Locate the cell with the specified text and output its (x, y) center coordinate. 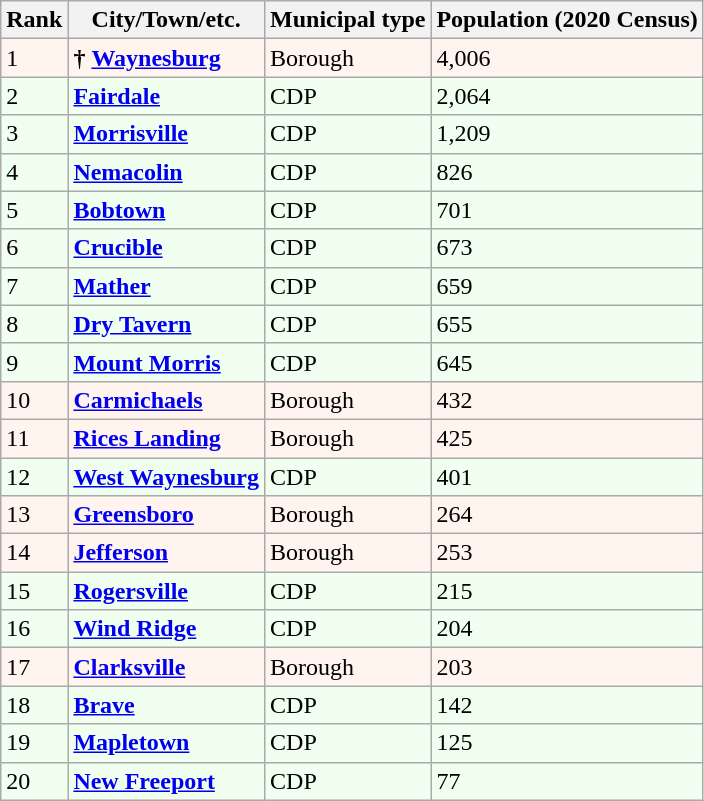
701 (567, 210)
West Waynesburg (166, 477)
425 (567, 438)
Dry Tavern (166, 324)
City/Town/etc. (166, 20)
Morrisville (166, 134)
125 (567, 743)
Clarksville (166, 667)
264 (567, 515)
2,064 (567, 96)
Jefferson (166, 553)
645 (567, 362)
673 (567, 248)
4 (34, 172)
215 (567, 591)
Mount Morris (166, 362)
11 (34, 438)
Brave (166, 705)
432 (567, 400)
6 (34, 248)
Rank (34, 20)
18 (34, 705)
17 (34, 667)
Nemacolin (166, 172)
142 (567, 705)
12 (34, 477)
Rogersville (166, 591)
2 (34, 96)
Fairdale (166, 96)
401 (567, 477)
Population (2020 Census) (567, 20)
Carmichaels (166, 400)
Municipal type (348, 20)
Crucible (166, 248)
20 (34, 781)
659 (567, 286)
5 (34, 210)
Mather (166, 286)
15 (34, 591)
9 (34, 362)
14 (34, 553)
Wind Ridge (166, 629)
77 (567, 781)
Mapletown (166, 743)
4,006 (567, 58)
7 (34, 286)
Greensboro (166, 515)
16 (34, 629)
253 (567, 553)
204 (567, 629)
203 (567, 667)
1,209 (567, 134)
826 (567, 172)
Rices Landing (166, 438)
8 (34, 324)
† Waynesburg (166, 58)
1 (34, 58)
19 (34, 743)
655 (567, 324)
3 (34, 134)
13 (34, 515)
New Freeport (166, 781)
Bobtown (166, 210)
10 (34, 400)
